Identify which cell holds the provided text, then report its [X, Y] central coordinate. 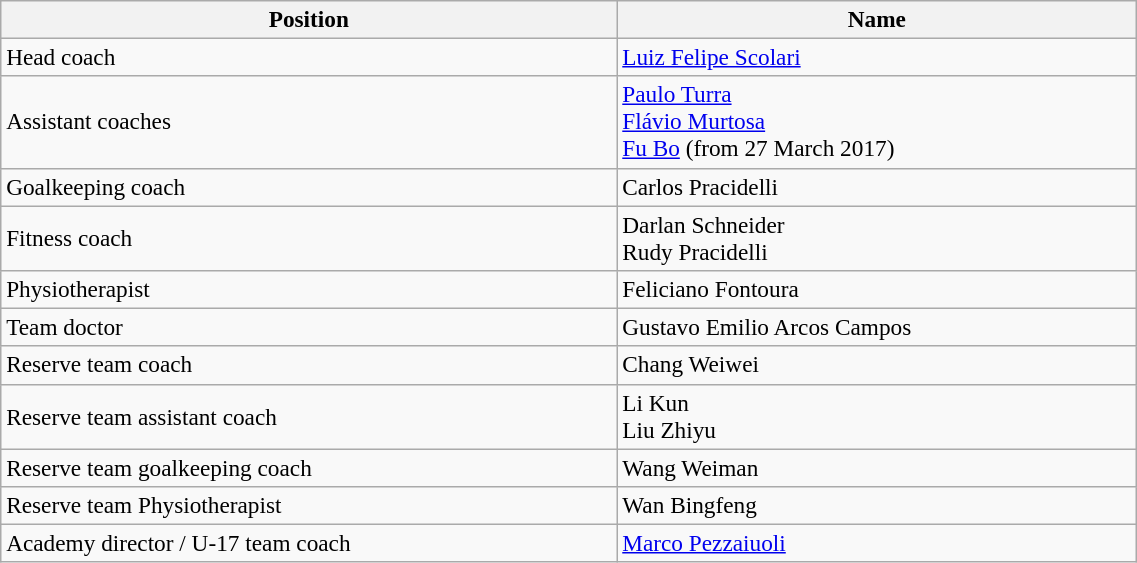
Carlos Pracidelli [877, 187]
Reserve team assistant coach [309, 416]
Li Kun Liu Zhiyu [877, 416]
Head coach [309, 57]
Name [877, 19]
Gustavo Emilio Arcos Campos [877, 327]
Team doctor [309, 327]
Darlan Schneider Rudy Pracidelli [877, 238]
Fitness coach [309, 238]
Luiz Felipe Scolari [877, 57]
Reserve team goalkeeping coach [309, 467]
Chang Weiwei [877, 365]
Academy director / U-17 team coach [309, 543]
Paulo Turra Flávio Murtosa Fu Bo (from 27 March 2017) [877, 122]
Assistant coaches [309, 122]
Goalkeeping coach [309, 187]
Position [309, 19]
Physiotherapist [309, 289]
Marco Pezzaiuoli [877, 543]
Reserve team Physiotherapist [309, 505]
Wan Bingfeng [877, 505]
Reserve team coach [309, 365]
Wang Weiman [877, 467]
Feliciano Fontoura [877, 289]
